From the cell containing the given text, extract its center point as [X, Y] coordinate. 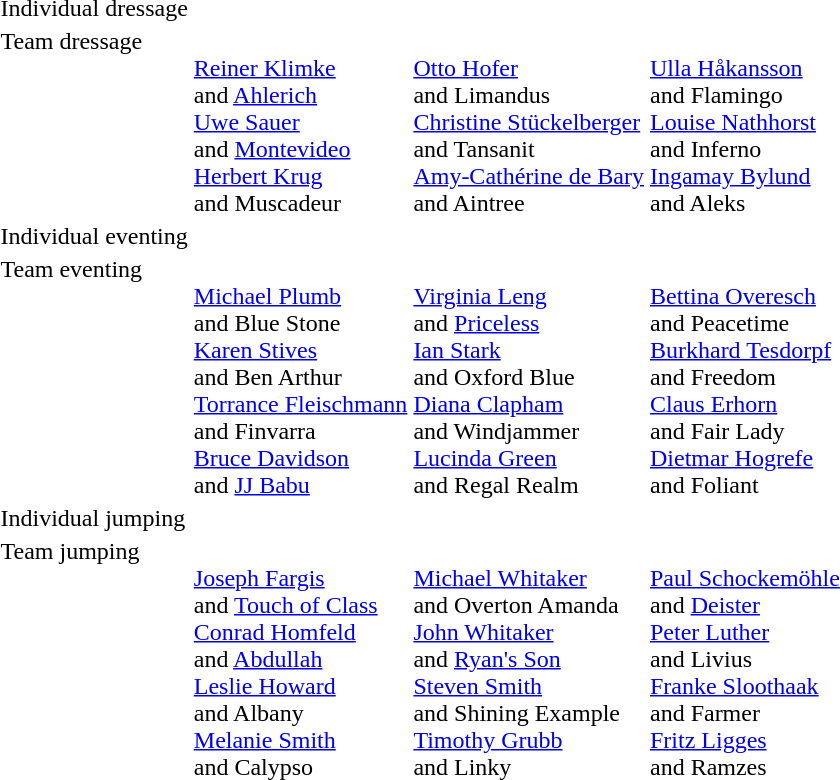
Michael Plumb and Blue Stone Karen Stives and Ben Arthur Torrance Fleischmann and Finvarra Bruce Davidson and JJ Babu [300, 377]
Reiner Klimke and Ahlerich Uwe Sauer and Montevideo Herbert Krug and Muscadeur [300, 122]
Otto Hofer and Limandus Christine Stückelberger and Tansanit Amy-Cathérine de Bary and Aintree [529, 122]
Virginia Leng and Priceless Ian Stark and Oxford Blue Diana Clapham and Windjammer Lucinda Green and Regal Realm [529, 377]
